Search for the cell housing the specified text and yield its [x, y] center coordinate. 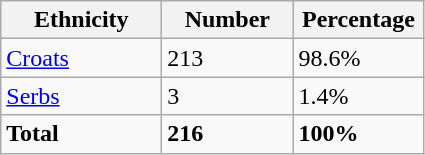
Total [82, 134]
1.4% [358, 96]
Serbs [82, 96]
Croats [82, 58]
100% [358, 134]
213 [228, 58]
Percentage [358, 20]
98.6% [358, 58]
3 [228, 96]
Ethnicity [82, 20]
Number [228, 20]
216 [228, 134]
